Capture the cell that displays the provided text and extract its (x, y) central coordinate. 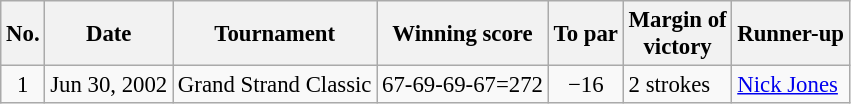
−16 (586, 85)
No. (23, 34)
Date (109, 34)
Winning score (463, 34)
Margin ofvictory (678, 34)
1 (23, 85)
Nick Jones (790, 85)
Jun 30, 2002 (109, 85)
67-69-69-67=272 (463, 85)
Tournament (275, 34)
Grand Strand Classic (275, 85)
2 strokes (678, 85)
Runner-up (790, 34)
To par (586, 34)
